Return [X, Y] of the center of cell containing provided text 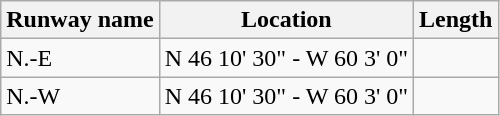
Location [286, 20]
N.-E [80, 58]
Runway name [80, 20]
Length [456, 20]
N.-W [80, 96]
